Pinpoint the cell where the given text exists, returning its (X, Y) midpoint coordinate. 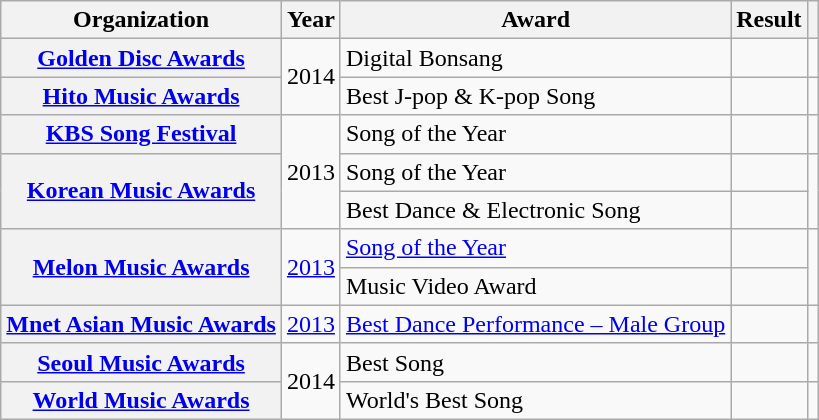
Result (769, 20)
KBS Song Festival (142, 134)
Best Dance Performance – Male Group (535, 324)
Year (310, 20)
Mnet Asian Music Awards (142, 324)
Melon Music Awards (142, 267)
World Music Awards (142, 400)
Award (535, 20)
Best Dance & Electronic Song (535, 210)
World's Best Song (535, 400)
Hito Music Awards (142, 96)
Korean Music Awards (142, 191)
Golden Disc Awards (142, 58)
Seoul Music Awards (142, 362)
Digital Bonsang (535, 58)
Music Video Award (535, 286)
Organization (142, 20)
Best Song (535, 362)
Best J-pop & K-pop Song (535, 96)
